Determine the [X, Y] coordinate at the center of the cell enclosing the given text.  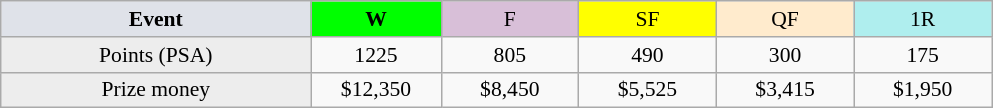
175 [923, 55]
$8,450 [510, 90]
W [376, 19]
$5,525 [648, 90]
$3,415 [785, 90]
Event [156, 19]
Prize money [156, 90]
F [510, 19]
490 [648, 55]
1225 [376, 55]
SF [648, 19]
QF [785, 19]
1R [923, 19]
$1,950 [923, 90]
300 [785, 55]
805 [510, 55]
$12,350 [376, 90]
Points (PSA) [156, 55]
